For the text-containing cell, return its midpoint in [x, y] coordinate format. 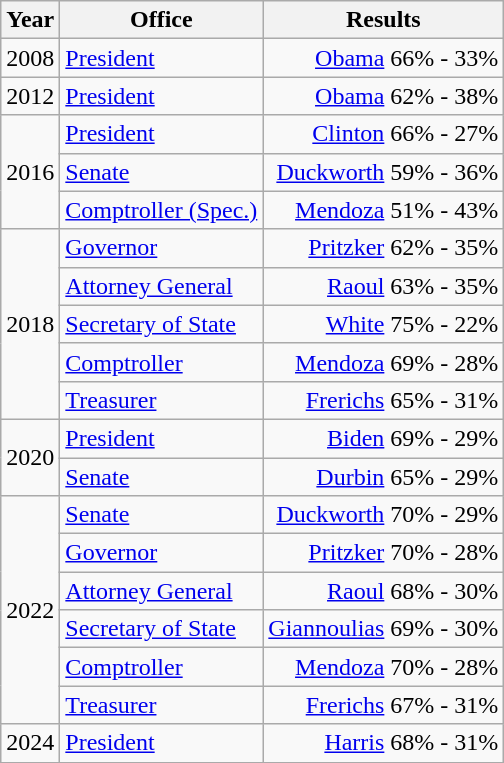
2020 [30, 457]
Raoul 68% - 30% [384, 591]
Comptroller (Spec.) [162, 210]
2008 [30, 58]
Mendoza 70% - 28% [384, 667]
2018 [30, 324]
Biden 69% - 29% [384, 438]
2024 [30, 743]
Frerichs 67% - 31% [384, 705]
Harris 68% - 31% [384, 743]
Giannoulias 69% - 30% [384, 629]
Raoul 63% - 35% [384, 286]
Duckworth 59% - 36% [384, 172]
Obama 62% - 38% [384, 96]
2012 [30, 96]
Results [384, 20]
Duckworth 70% - 29% [384, 515]
Pritzker 70% - 28% [384, 553]
Frerichs 65% - 31% [384, 400]
2016 [30, 172]
Obama 66% - 33% [384, 58]
Mendoza 51% - 43% [384, 210]
Office [162, 20]
Clinton 66% - 27% [384, 134]
Durbin 65% - 29% [384, 477]
Mendoza 69% - 28% [384, 362]
Pritzker 62% - 35% [384, 248]
Year [30, 20]
White 75% - 22% [384, 324]
2022 [30, 610]
